Scan for the cell matching the given text and deliver its [x, y] coordinate at center. 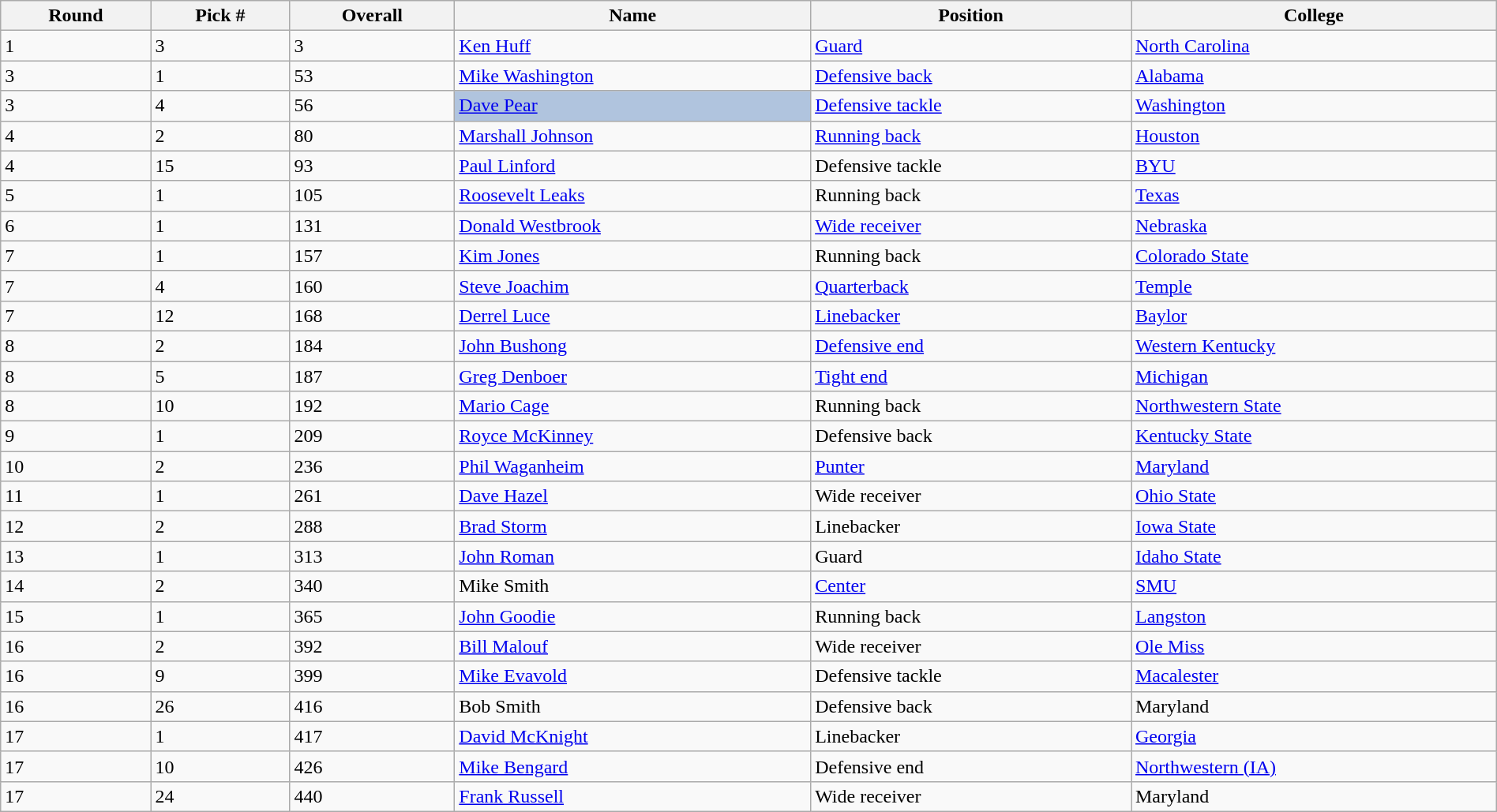
Royce McKinney [633, 436]
Northwestern State [1314, 406]
93 [373, 166]
Round [76, 16]
Michigan [1314, 376]
Punter [971, 466]
Pick # [220, 16]
Nebraska [1314, 226]
Langston [1314, 616]
184 [373, 346]
Quarterback [971, 286]
11 [76, 496]
Northwestern (IA) [1314, 766]
Overall [373, 16]
Mike Evavold [633, 676]
Mike Washington [633, 76]
John Roman [633, 556]
Mike Smith [633, 586]
Kentucky State [1314, 436]
Colorado State [1314, 256]
426 [373, 766]
105 [373, 196]
Western Kentucky [1314, 346]
Tight end [971, 376]
13 [76, 556]
131 [373, 226]
416 [373, 706]
53 [373, 76]
Center [971, 586]
Texas [1314, 196]
Roosevelt Leaks [633, 196]
Macalester [1314, 676]
261 [373, 496]
Houston [1314, 136]
236 [373, 466]
80 [373, 136]
BYU [1314, 166]
Dave Pear [633, 106]
John Bushong [633, 346]
Iowa State [1314, 526]
Greg Denboer [633, 376]
365 [373, 616]
Position [971, 16]
26 [220, 706]
209 [373, 436]
Derrel Luce [633, 316]
Alabama [1314, 76]
Frank Russell [633, 796]
Mike Bengard [633, 766]
Phil Waganheim [633, 466]
SMU [1314, 586]
Bob Smith [633, 706]
160 [373, 286]
340 [373, 586]
288 [373, 526]
440 [373, 796]
David McKnight [633, 736]
Mario Cage [633, 406]
Washington [1314, 106]
Dave Hazel [633, 496]
14 [76, 586]
Ken Huff [633, 46]
Marshall Johnson [633, 136]
6 [76, 226]
College [1314, 16]
Georgia [1314, 736]
John Goodie [633, 616]
Temple [1314, 286]
Ole Miss [1314, 646]
399 [373, 676]
56 [373, 106]
Ohio State [1314, 496]
313 [373, 556]
Brad Storm [633, 526]
Donald Westbrook [633, 226]
187 [373, 376]
Name [633, 16]
Baylor [1314, 316]
417 [373, 736]
24 [220, 796]
392 [373, 646]
Idaho State [1314, 556]
Bill Malouf [633, 646]
North Carolina [1314, 46]
Kim Jones [633, 256]
192 [373, 406]
168 [373, 316]
Steve Joachim [633, 286]
Paul Linford [633, 166]
157 [373, 256]
